Identify which cell holds the provided text, then report its (x, y) central coordinate. 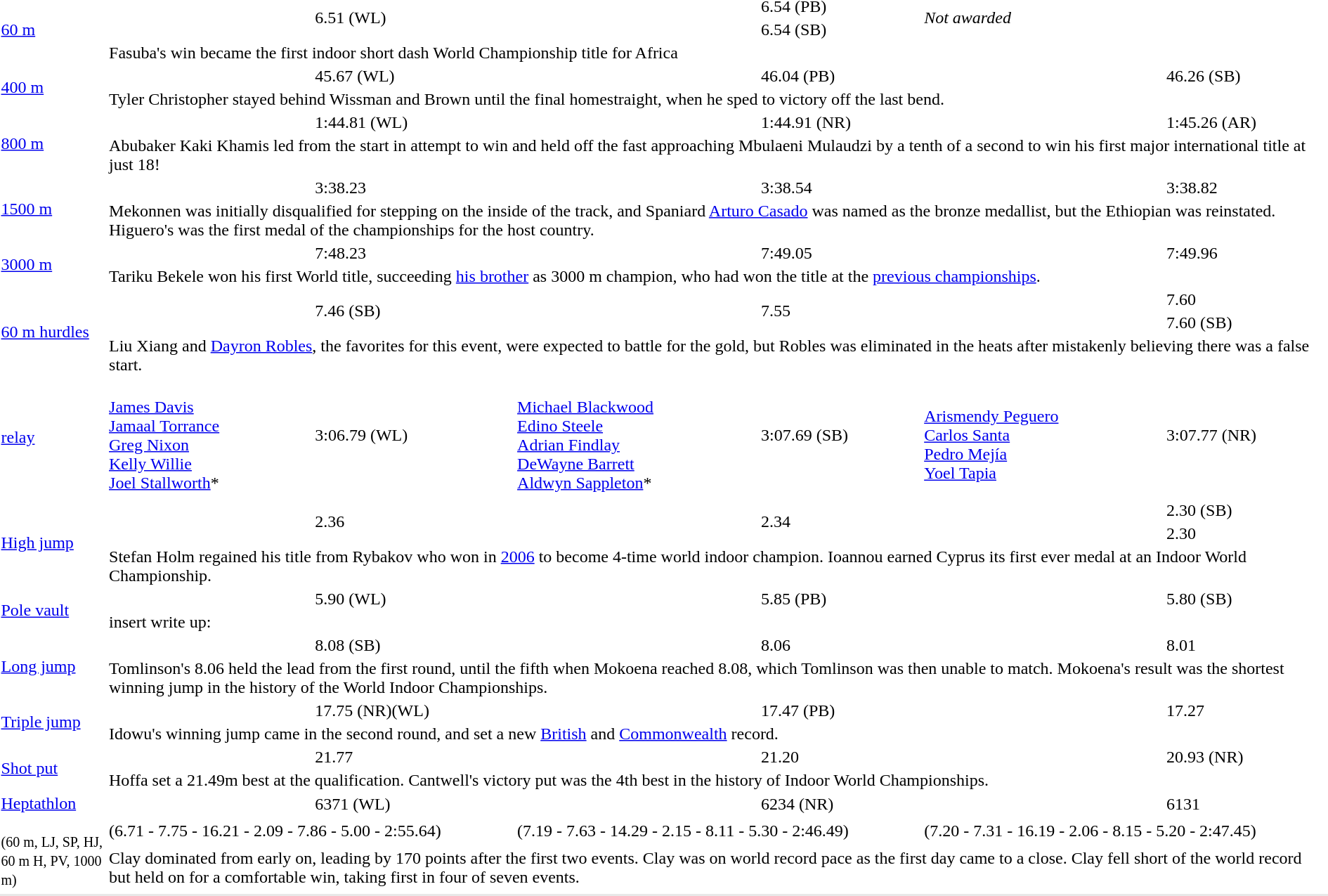
Tariku Bekele won his first World title, succeeding his brother as 3000 m champion, who had won the title at the previous championships. (718, 276)
8.01 (1246, 645)
2.30 (SB) (1246, 510)
Hoffa set a 21.49m best at the qualification. Cantwell's victory put was the 4th best in the history of Indoor World Championships. (718, 780)
insert write up: (718, 622)
8.08 (SB) (415, 645)
21.20 (840, 757)
1:44.91 (NR) (840, 122)
(7.19 - 7.63 - 14.29 - 2.15 - 8.11 - 5.30 - 2:46.49) (719, 831)
Heptathlon(60 m, LJ, SP, HJ,60 m H, PV, 1000 m) (53, 841)
relay (53, 437)
3:38.54 (840, 188)
3:38.23 (415, 188)
7.46 (SB) (415, 311)
46.04 (PB) (840, 76)
8.06 (840, 645)
Arismendy PegueroCarlos SantaPedro MejíaYoel Tapia (1043, 436)
17.47 (PB) (840, 710)
Michael BlackwoodEdino SteeleAdrian FindlayDeWayne BarrettAldwyn Sappleton* (637, 436)
20.93 (NR) (1246, 757)
800 m (53, 143)
1:44.81 (WL) (415, 122)
7.60 (1246, 299)
Pole vault (53, 610)
3:07.69 (SB) (840, 436)
7.60 (SB) (1246, 323)
1:45.26 (AR) (1246, 122)
60 m hurdles (53, 332)
45.67 (WL) (415, 76)
Idowu's winning jump came in the second round, and set a new British and Commonwealth record. (718, 734)
2.36 (415, 521)
(6.71 - 7.75 - 16.21 - 2.09 - 7.86 - 5.00 - 2:55.64) (311, 831)
21.77 (415, 757)
7:48.23 (415, 253)
6234 (NR) (840, 805)
17.27 (1246, 710)
6371 (WL) (415, 805)
17.75 (NR)(WL) (415, 710)
46.26 (SB) (1246, 76)
1500 m (53, 209)
6131 (1246, 805)
2.34 (840, 521)
7:49.05 (840, 253)
Tyler Christopher stayed behind Wissman and Brown until the final homestraight, when he sped to victory off the last bend. (718, 99)
(7.20 - 7.31 - 16.19 - 2.06 - 8.15 - 5.20 - 2:47.45) (1126, 831)
3:07.77 (NR) (1246, 436)
5.90 (WL) (415, 599)
6.54 (SB) (840, 30)
Triple jump (53, 722)
7:49.96 (1246, 253)
Long jump (53, 666)
7.55 (840, 311)
2.30 (1246, 533)
400 m (53, 87)
3000 m (53, 264)
James DavisJamaal TorranceGreg NixonKelly WillieJoel Stallworth* (210, 436)
High jump (53, 543)
3:06.79 (WL) (415, 436)
Fasuba's win became the first indoor short dash World Championship title for Africa (718, 53)
3:38.82 (1246, 188)
Shot put (53, 769)
5.85 (PB) (840, 599)
5.80 (SB) (1246, 599)
